Determine the (x, y) coordinate at the center of the cell enclosing the given text.  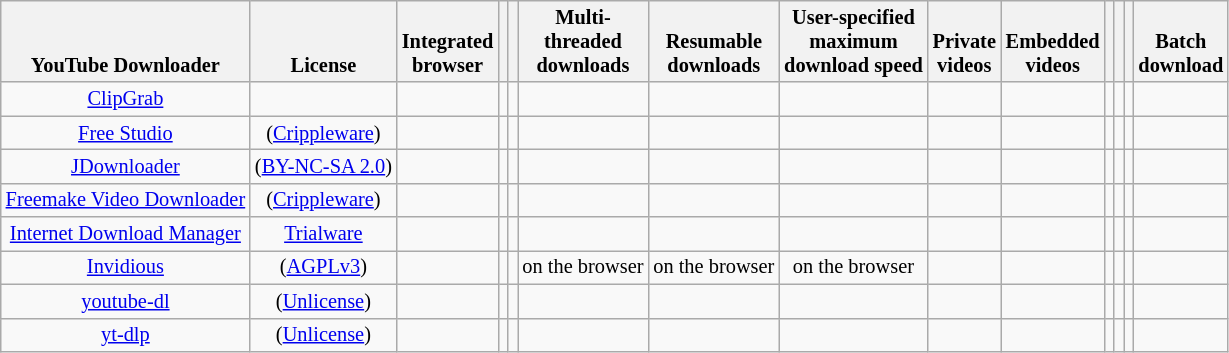
Multi-threadeddownloads (584, 41)
Privatevideos (964, 41)
Trialware (324, 234)
YouTube Downloader (126, 41)
Freemake Video Downloader (126, 200)
Embeddedvideos (1053, 41)
Internet Download Manager (126, 234)
(BY-NC-SA 2.0) (324, 166)
Batchdownload (1180, 41)
youtube-dl (126, 301)
Resumabledownloads (714, 41)
JDownloader (126, 166)
Invidious (126, 267)
User-specifiedmaximumdownload speed (853, 41)
yt-dlp (126, 335)
License (324, 41)
Free Studio (126, 133)
Integratedbrowser (448, 41)
(AGPLv3) (324, 267)
ClipGrab (126, 99)
